From the cell containing the given text, extract its center point as [X, Y] coordinate. 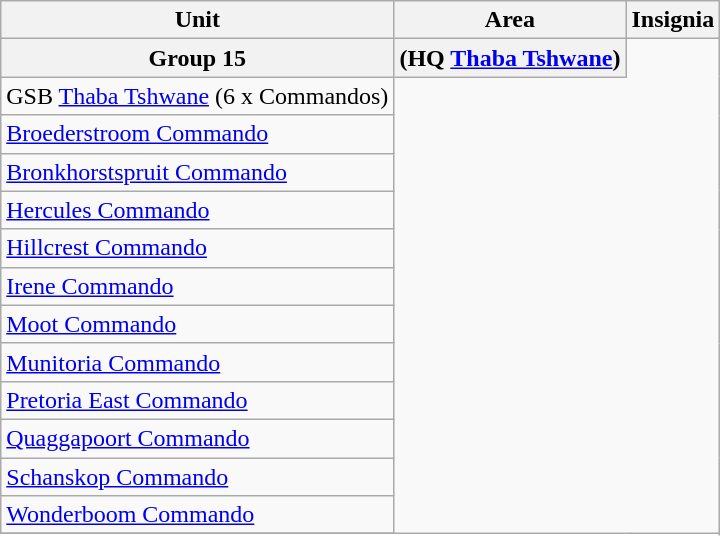
Hercules Commando [198, 210]
Bronkhorstspruit Commando [198, 172]
Munitoria Commando [198, 362]
Area [510, 20]
Hillcrest Commando [198, 248]
Unit [198, 20]
Pretoria East Commando [198, 400]
Schanskop Commando [198, 477]
(HQ Thaba Tshwane) [510, 58]
Broederstroom Commando [198, 134]
Group 15 [198, 58]
Moot Commando [198, 324]
Quaggapoort Commando [198, 438]
GSB Thaba Tshwane (6 x Commandos) [198, 96]
Insignia [673, 20]
Wonderboom Commando [198, 515]
Irene Commando [198, 286]
